Return [x, y] of the center of cell containing provided text 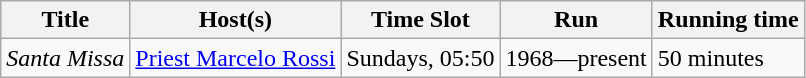
Title [66, 20]
50 minutes [728, 58]
Time Slot [420, 20]
Running time [728, 20]
Run [576, 20]
Priest Marcelo Rossi [236, 58]
Santa Missa [66, 58]
1968—present [576, 58]
Host(s) [236, 20]
Sundays, 05:50 [420, 58]
